Return the [x, y] coordinate for the center point of the cell that contains the specified text.  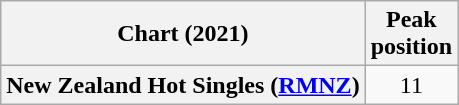
New Zealand Hot Singles (RMNZ) [183, 85]
Chart (2021) [183, 34]
Peakposition [411, 34]
11 [411, 85]
